For the text-containing cell, return its midpoint in (X, Y) coordinate format. 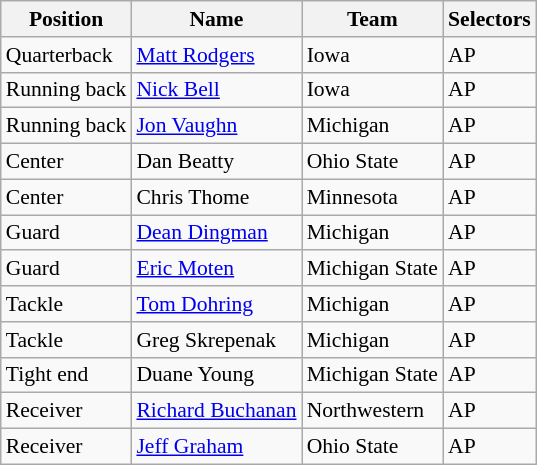
Jeff Graham (216, 447)
Greg Skrepenak (216, 340)
Position (66, 19)
Matt Rodgers (216, 55)
Duane Young (216, 375)
Minnesota (372, 197)
Richard Buchanan (216, 411)
Team (372, 19)
Eric Moten (216, 269)
Selectors (490, 19)
Northwestern (372, 411)
Tom Dohring (216, 304)
Nick Bell (216, 90)
Dan Beatty (216, 162)
Chris Thome (216, 197)
Jon Vaughn (216, 126)
Tight end (66, 375)
Quarterback (66, 55)
Dean Dingman (216, 233)
Name (216, 19)
